Determine the [X, Y] coordinate at the center of the cell enclosing the given text.  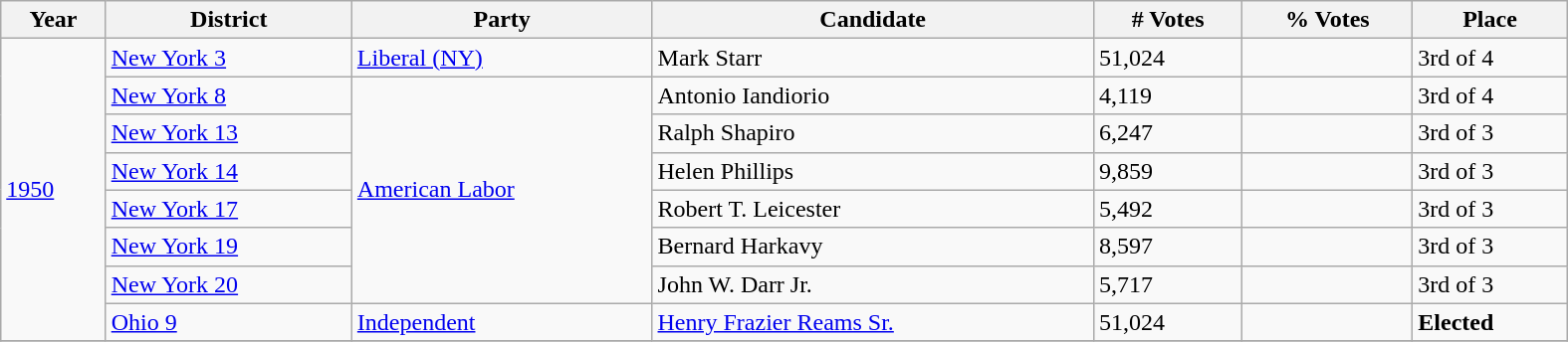
Ralph Shapiro [872, 133]
9,859 [1168, 171]
8,597 [1168, 247]
District [229, 20]
Elected [1489, 322]
Henry Frazier Reams Sr. [872, 322]
American Labor [502, 190]
Independent [502, 322]
New York 20 [229, 284]
John W. Darr Jr. [872, 284]
New York 19 [229, 247]
New York 8 [229, 95]
New York 13 [229, 133]
Party [502, 20]
# Votes [1168, 20]
Ohio 9 [229, 322]
Mark Starr [872, 58]
Liberal (NY) [502, 58]
1950 [54, 190]
5,717 [1168, 284]
5,492 [1168, 209]
% Votes [1328, 20]
4,119 [1168, 95]
Bernard Harkavy [872, 247]
Place [1489, 20]
New York 14 [229, 171]
Robert T. Leicester [872, 209]
New York 17 [229, 209]
6,247 [1168, 133]
Antonio Iandiorio [872, 95]
Year [54, 20]
Candidate [872, 20]
New York 3 [229, 58]
Helen Phillips [872, 171]
